Locate the cell with the specified text and output its [x, y] center coordinate. 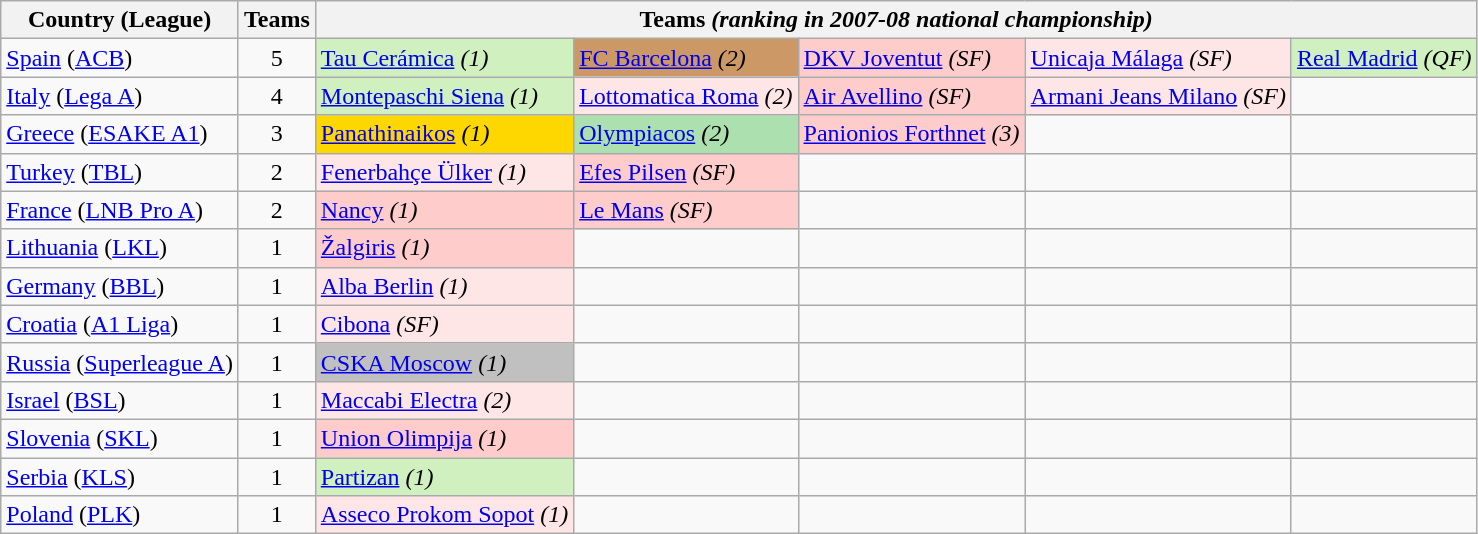
Panathinaikos (1) [444, 134]
Lottomatica Roma (2) [686, 96]
Russia (Superleague A) [120, 362]
Fenerbahçe Ülker (1) [444, 172]
DKV Joventut (SF) [912, 58]
Efes Pilsen (SF) [686, 172]
Israel (BSL) [120, 400]
Germany (BBL) [120, 286]
Asseco Prokom Sopot (1) [444, 515]
Slovenia (SKL) [120, 438]
Maccabi Electra (2) [444, 400]
Lithuania (LKL) [120, 248]
CSKA Moscow (1) [444, 362]
Serbia (KLS) [120, 477]
Turkey (TBL) [120, 172]
Greece (ESAKE A1) [120, 134]
4 [276, 96]
Nancy (1) [444, 210]
Poland (PLK) [120, 515]
Partizan (1) [444, 477]
Unicaja Málaga (SF) [1158, 58]
Teams (ranking in 2007-08 national championship) [896, 20]
Panionios Forthnet (3) [912, 134]
Armani Jeans Milano (SF) [1158, 96]
Real Madrid (QF) [1384, 58]
Tau Cerámica (1) [444, 58]
Spain (ACB) [120, 58]
Country (League) [120, 20]
Union Olimpija (1) [444, 438]
France (LNB Pro A) [120, 210]
Le Mans (SF) [686, 210]
Olympiacos (2) [686, 134]
Žalgiris (1) [444, 248]
Italy (Lega A) [120, 96]
Croatia (A1 Liga) [120, 324]
5 [276, 58]
FC Barcelona (2) [686, 58]
3 [276, 134]
Air Avellino (SF) [912, 96]
Alba Berlin (1) [444, 286]
Cibona (SF) [444, 324]
Teams [276, 20]
Montepaschi Siena (1) [444, 96]
